Return [x, y] of the center of cell containing provided text 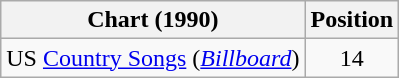
Chart (1990) [153, 20]
Position [352, 20]
14 [352, 58]
US Country Songs (Billboard) [153, 58]
